Scan for the cell matching the given text and deliver its [X, Y] coordinate at center. 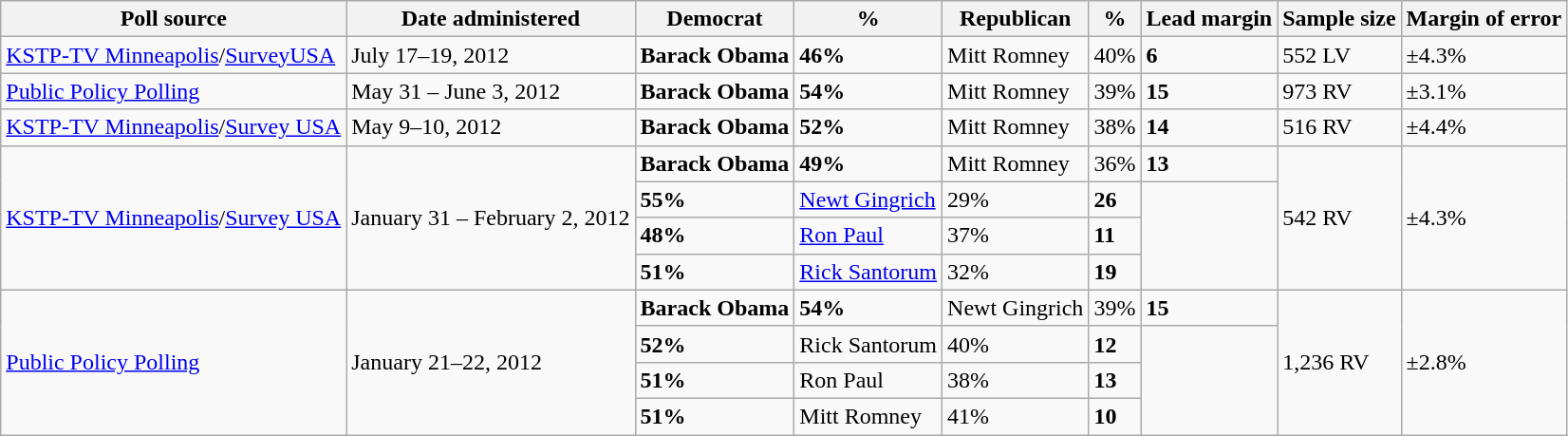
Date administered [491, 19]
973 RV [1339, 91]
552 LV [1339, 55]
±2.8% [1484, 362]
January 31 – February 2, 2012 [491, 218]
19 [1114, 272]
12 [1114, 344]
11 [1114, 236]
26 [1114, 199]
Margin of error [1484, 19]
10 [1114, 416]
Sample size [1339, 19]
55% [715, 199]
37% [1016, 236]
516 RV [1339, 127]
±3.1% [1484, 91]
Poll source [174, 19]
Lead margin [1209, 19]
32% [1016, 272]
May 9–10, 2012 [491, 127]
Republican [1016, 19]
Democrat [715, 19]
29% [1016, 199]
48% [715, 236]
KSTP-TV Minneapolis/SurveyUSA [174, 55]
49% [868, 163]
542 RV [1339, 218]
6 [1209, 55]
14 [1209, 127]
±4.4% [1484, 127]
January 21–22, 2012 [491, 362]
July 17–19, 2012 [491, 55]
46% [868, 55]
36% [1114, 163]
May 31 – June 3, 2012 [491, 91]
1,236 RV [1339, 362]
41% [1016, 416]
